Pinpoint the cell where the given text exists, returning its (X, Y) midpoint coordinate. 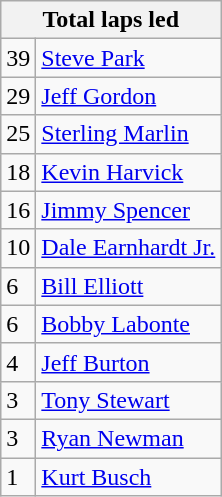
Jimmy Spencer (128, 210)
Total laps led (111, 20)
29 (18, 96)
Bobby Labonte (128, 324)
Kevin Harvick (128, 172)
Ryan Newman (128, 438)
4 (18, 362)
Jeff Gordon (128, 96)
16 (18, 210)
Sterling Marlin (128, 134)
Kurt Busch (128, 477)
25 (18, 134)
18 (18, 172)
39 (18, 58)
10 (18, 248)
Jeff Burton (128, 362)
1 (18, 477)
Steve Park (128, 58)
Bill Elliott (128, 286)
Dale Earnhardt Jr. (128, 248)
Tony Stewart (128, 400)
